Search for the cell housing the specified text and yield its (x, y) center coordinate. 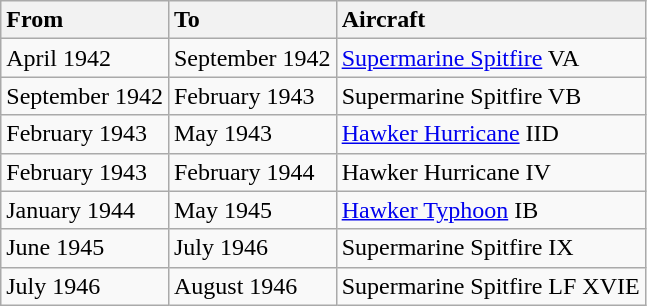
Supermarine Spitfire VA (490, 58)
January 1944 (85, 210)
Hawker Hurricane IV (490, 172)
February 1944 (252, 172)
Aircraft (490, 20)
From (85, 20)
To (252, 20)
Supermarine Spitfire VB (490, 96)
Supermarine Spitfire IX (490, 248)
Hawker Hurricane IID (490, 134)
June 1945 (85, 248)
April 1942 (85, 58)
Supermarine Spitfire LF XVIE (490, 286)
May 1945 (252, 210)
Hawker Typhoon IB (490, 210)
August 1946 (252, 286)
May 1943 (252, 134)
